For the text-containing cell, return its midpoint in [x, y] coordinate format. 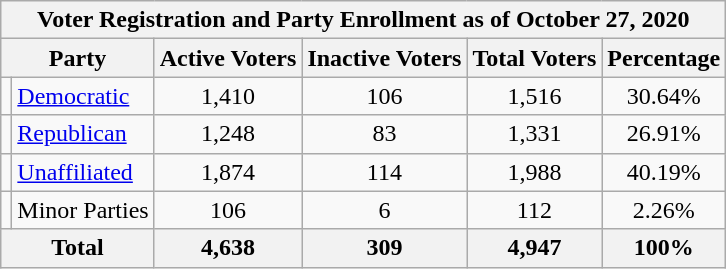
Party [78, 58]
1,874 [228, 172]
Minor Parties [83, 210]
1,248 [228, 134]
83 [384, 134]
Voter Registration and Party Enrollment as of October 27, 2020 [364, 20]
1,410 [228, 96]
4,947 [534, 248]
Total [78, 248]
Active Voters [228, 58]
4,638 [228, 248]
26.91% [664, 134]
Total Voters [534, 58]
Democratic [83, 96]
114 [384, 172]
Inactive Voters [384, 58]
1,331 [534, 134]
309 [384, 248]
6 [384, 210]
1,988 [534, 172]
Unaffiliated [83, 172]
1,516 [534, 96]
Percentage [664, 58]
112 [534, 210]
30.64% [664, 96]
2.26% [664, 210]
100% [664, 248]
Republican [83, 134]
40.19% [664, 172]
